Output the (X, Y) coordinate of the center of the cell containing the given text.  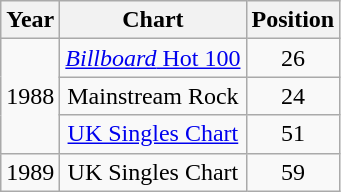
Mainstream Rock (153, 96)
59 (293, 172)
Billboard Hot 100 (153, 58)
1989 (30, 172)
Year (30, 20)
24 (293, 96)
51 (293, 134)
26 (293, 58)
Chart (153, 20)
1988 (30, 96)
Position (293, 20)
